Extract the [X, Y] coordinate from the center of the cell holding the provided text.  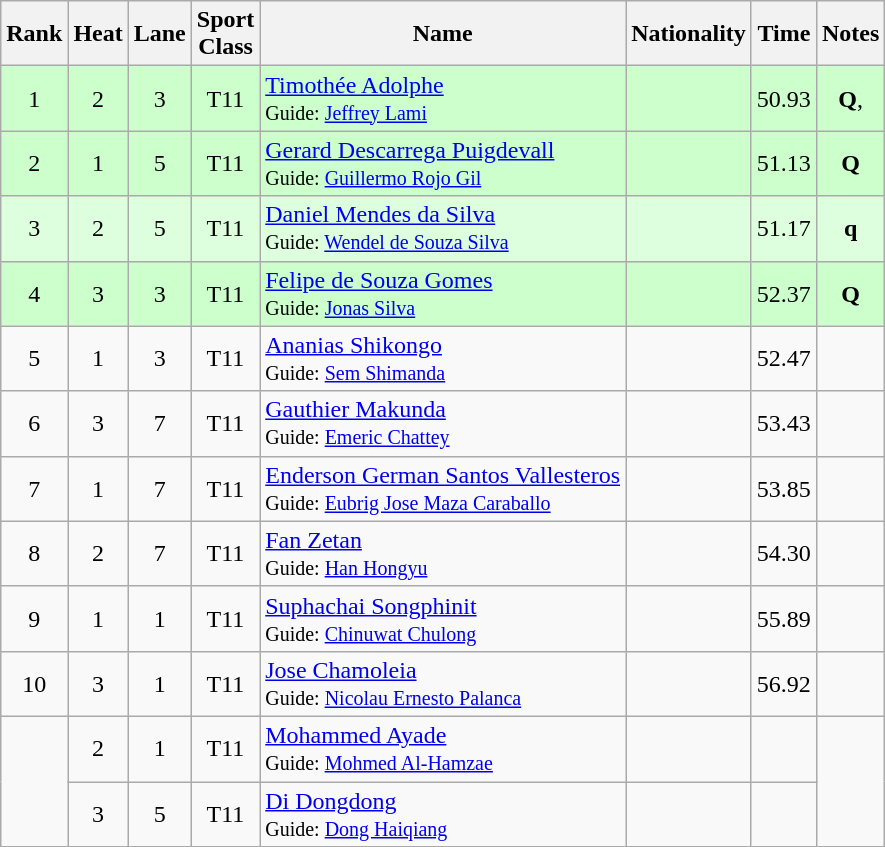
Felipe de Souza GomesGuide: Jonas Silva [443, 294]
Name [443, 34]
Gauthier MakundaGuide: Emeric Chattey [443, 424]
52.47 [784, 358]
Notes [850, 34]
q [850, 228]
56.92 [784, 684]
Rank [34, 34]
51.13 [784, 164]
Enderson German Santos VallesterosGuide: Eubrig Jose Maza Caraballo [443, 488]
Fan ZetanGuide: Han Hongyu [443, 554]
Heat [98, 34]
53.43 [784, 424]
50.93 [784, 98]
Mohammed AyadeGuide: Mohmed Al-Hamzae [443, 748]
53.85 [784, 488]
Suphachai SongphinitGuide: Chinuwat Chulong [443, 618]
Time [784, 34]
Jose ChamoleiaGuide: Nicolau Ernesto Palanca [443, 684]
4 [34, 294]
Gerard Descarrega PuigdevallGuide: Guillermo Rojo Gil [443, 164]
Nationality [689, 34]
Daniel Mendes da SilvaGuide: Wendel de Souza Silva [443, 228]
52.37 [784, 294]
54.30 [784, 554]
SportClass [225, 34]
6 [34, 424]
51.17 [784, 228]
Q, [850, 98]
Timothée AdolpheGuide: Jeffrey Lami [443, 98]
Di DongdongGuide: Dong Haiqiang [443, 814]
55.89 [784, 618]
Ananias ShikongoGuide: Sem Shimanda [443, 358]
9 [34, 618]
8 [34, 554]
Lane [160, 34]
10 [34, 684]
